Determine the [X, Y] coordinate at the center of the cell enclosing the given text.  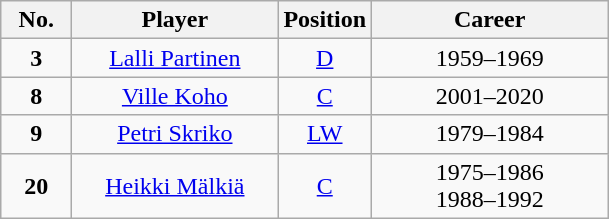
Player [175, 20]
1979–1984 [490, 134]
1959–1969 [490, 58]
Lalli Partinen [175, 58]
Ville Koho [175, 96]
2001–2020 [490, 96]
20 [36, 186]
Career [490, 20]
Position [325, 20]
No. [36, 20]
Petri Skriko [175, 134]
Heikki Mälkiä [175, 186]
D [325, 58]
9 [36, 134]
3 [36, 58]
LW [325, 134]
1975–19861988–1992 [490, 186]
8 [36, 96]
